Capture the cell that displays the provided text and extract its (X, Y) central coordinate. 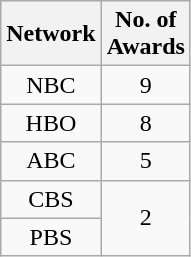
CBS (51, 199)
2 (146, 218)
Network (51, 34)
No. ofAwards (146, 34)
NBC (51, 85)
5 (146, 161)
ABC (51, 161)
9 (146, 85)
PBS (51, 237)
8 (146, 123)
HBO (51, 123)
